Search for the cell housing the specified text and yield its [x, y] center coordinate. 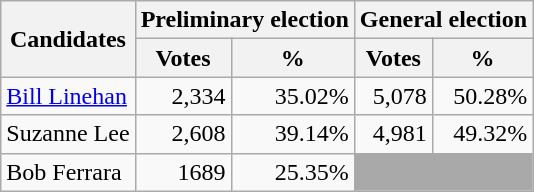
25.35% [292, 172]
Suzanne Lee [68, 134]
2,608 [183, 134]
49.32% [482, 134]
1689 [183, 172]
Bill Linehan [68, 96]
50.28% [482, 96]
Bob Ferrara [68, 172]
Candidates [68, 39]
Preliminary election [244, 20]
35.02% [292, 96]
General election [443, 20]
39.14% [292, 134]
4,981 [393, 134]
2,334 [183, 96]
5,078 [393, 96]
